Return the (x, y) coordinate for the center point of the cell that contains the specified text.  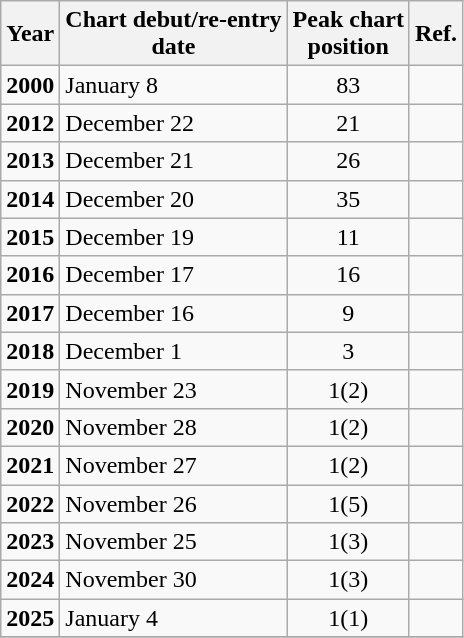
2024 (30, 580)
December 20 (174, 199)
Ref. (436, 34)
3 (348, 351)
December 16 (174, 313)
2013 (30, 161)
1(1) (348, 618)
2023 (30, 542)
2017 (30, 313)
9 (348, 313)
11 (348, 237)
December 19 (174, 237)
January 4 (174, 618)
2015 (30, 237)
November 27 (174, 465)
December 22 (174, 123)
December 17 (174, 275)
November 26 (174, 503)
Year (30, 34)
2019 (30, 389)
2025 (30, 618)
November 25 (174, 542)
December 21 (174, 161)
2014 (30, 199)
November 30 (174, 580)
16 (348, 275)
November 28 (174, 427)
Peak chartposition (348, 34)
35 (348, 199)
83 (348, 85)
2000 (30, 85)
November 23 (174, 389)
2018 (30, 351)
December 1 (174, 351)
1(5) (348, 503)
2016 (30, 275)
2012 (30, 123)
26 (348, 161)
21 (348, 123)
January 8 (174, 85)
2021 (30, 465)
2022 (30, 503)
Chart debut/re-entrydate (174, 34)
2020 (30, 427)
